Find where the given text appears and provide that cell's center as (X, Y) coordinate. 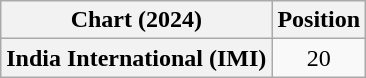
Chart (2024) (136, 20)
Position (319, 20)
20 (319, 58)
India International (IMI) (136, 58)
